Extract the (X, Y) coordinate from the center of the cell holding the provided text.  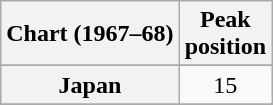
Chart (1967–68) (90, 34)
Japan (90, 85)
15 (225, 85)
Peakposition (225, 34)
